For the text-containing cell, return its midpoint in (x, y) coordinate format. 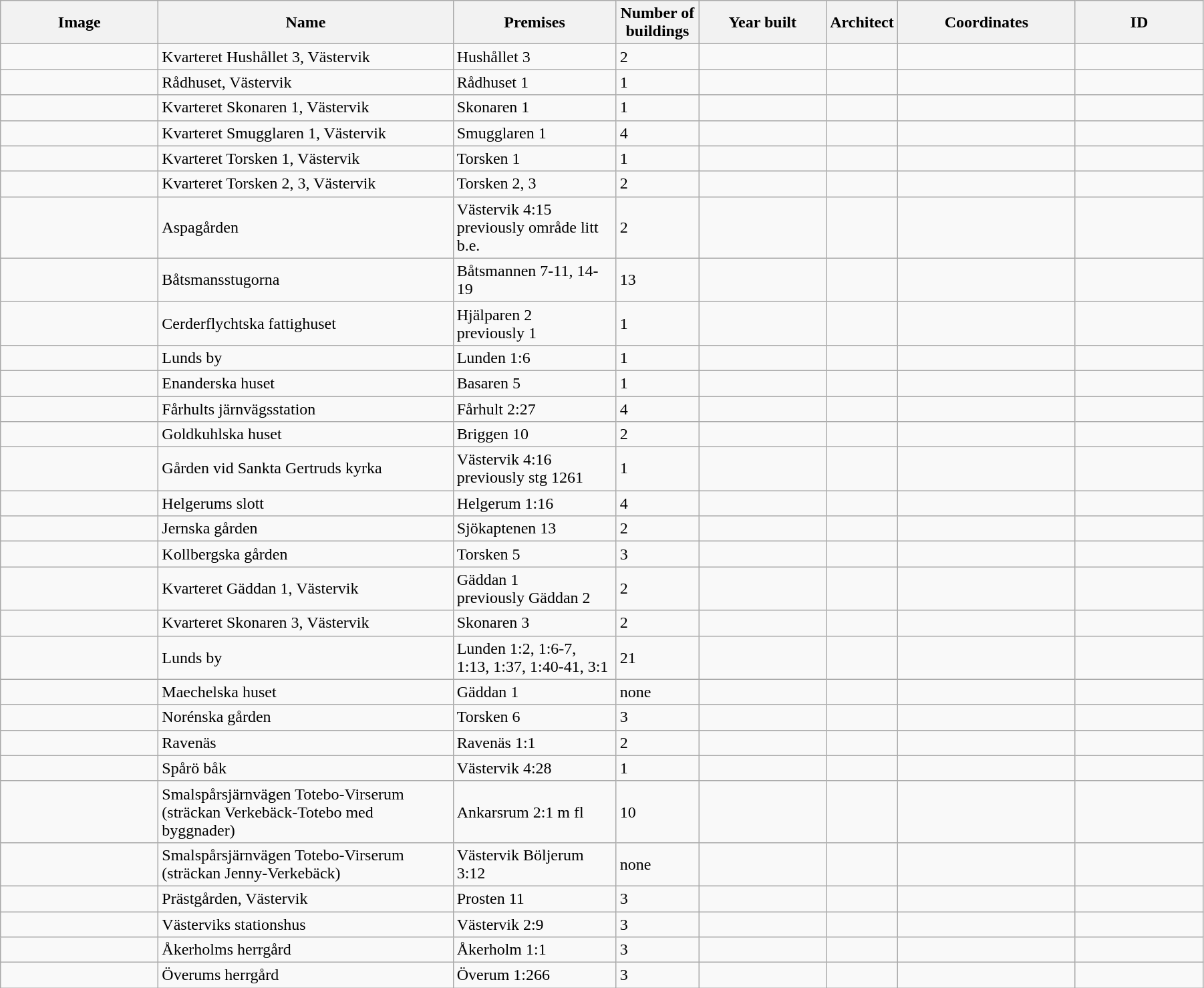
Goldkuhlska huset (306, 435)
Kvarteret Torsken 1, Västervik (306, 158)
Kvarteret Hushållet 3, Västervik (306, 57)
Hjälparen 2previously 1 (535, 324)
Year built (763, 23)
Norénska gården (306, 717)
Basaren 5 (535, 383)
Enanderska huset (306, 383)
Number ofbuildings (657, 23)
13 (657, 279)
Maechelska huset (306, 692)
Aspagården (306, 227)
Architect (862, 23)
Kvarteret Skonaren 1, Västervik (306, 108)
Torsken 6 (535, 717)
Västervik 4:28 (535, 768)
Torsken 5 (535, 554)
Gäddan 1previously Gäddan 2 (535, 588)
Åkerholm 1:1 (535, 950)
Sjökaptenen 13 (535, 529)
Överums herrgård (306, 975)
Västervik 4:16previously stg 1261 (535, 469)
Jernska gården (306, 529)
Kvarteret Smugglaren 1, Västervik (306, 133)
Torsken 2, 3 (535, 184)
Prästgården, Västervik (306, 898)
Smalspårsjärnvägen Totebo-Virserum (sträckan Jenny-Verkebäck) (306, 864)
Lunden 1:2, 1:6-7, 1:13, 1:37, 1:40-41, 3:1 (535, 658)
Rådhuset, Västervik (306, 82)
Helgerum 1:16 (535, 503)
Prosten 11 (535, 898)
Kvarteret Skonaren 3, Västervik (306, 623)
Briggen 10 (535, 435)
Name (306, 23)
Spårö båk (306, 768)
Skonaren 3 (535, 623)
Rådhuset 1 (535, 82)
ID (1139, 23)
Ravenäs (306, 743)
Kollbergska gården (306, 554)
Fårhult 2:27 (535, 408)
Båtsmannen 7-11, 14-19 (535, 279)
Västervik Böljerum 3:12 (535, 864)
Skonaren 1 (535, 108)
Kvarteret Gäddan 1, Västervik (306, 588)
Ankarsrum 2:1 m fl (535, 812)
Coordinates (986, 23)
Gården vid Sankta Gertruds kyrka (306, 469)
Båtsmansstugorna (306, 279)
Västerviks stationshus (306, 924)
Västervik 4:15previously område litt b.e. (535, 227)
Smugglaren 1 (535, 133)
Västervik 2:9 (535, 924)
Premises (535, 23)
10 (657, 812)
Smalspårsjärnvägen Totebo-Virserum (sträckan Verkebäck-Totebo med byggnader) (306, 812)
Image (80, 23)
Torsken 1 (535, 158)
Hushållet 3 (535, 57)
21 (657, 658)
Gäddan 1 (535, 692)
Helgerums slott (306, 503)
Lunden 1:6 (535, 358)
Cerderflychtska fattighuset (306, 324)
Kvarteret Torsken 2, 3, Västervik (306, 184)
Fårhults järnvägsstation (306, 408)
Åkerholms herrgård (306, 950)
Överum 1:266 (535, 975)
Ravenäs 1:1 (535, 743)
